Provide the (X, Y) coordinate of the cell's center where the given text is located.  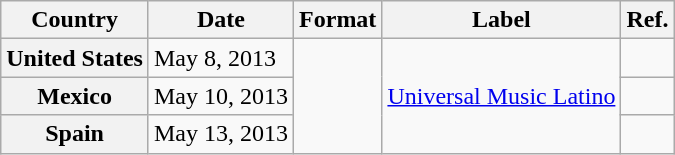
Mexico (75, 96)
May 13, 2013 (220, 134)
May 8, 2013 (220, 58)
Format (338, 20)
Ref. (648, 20)
Date (220, 20)
May 10, 2013 (220, 96)
Country (75, 20)
United States (75, 58)
Universal Music Latino (502, 96)
Spain (75, 134)
Label (502, 20)
